Return (X, Y) of the center of cell containing provided text 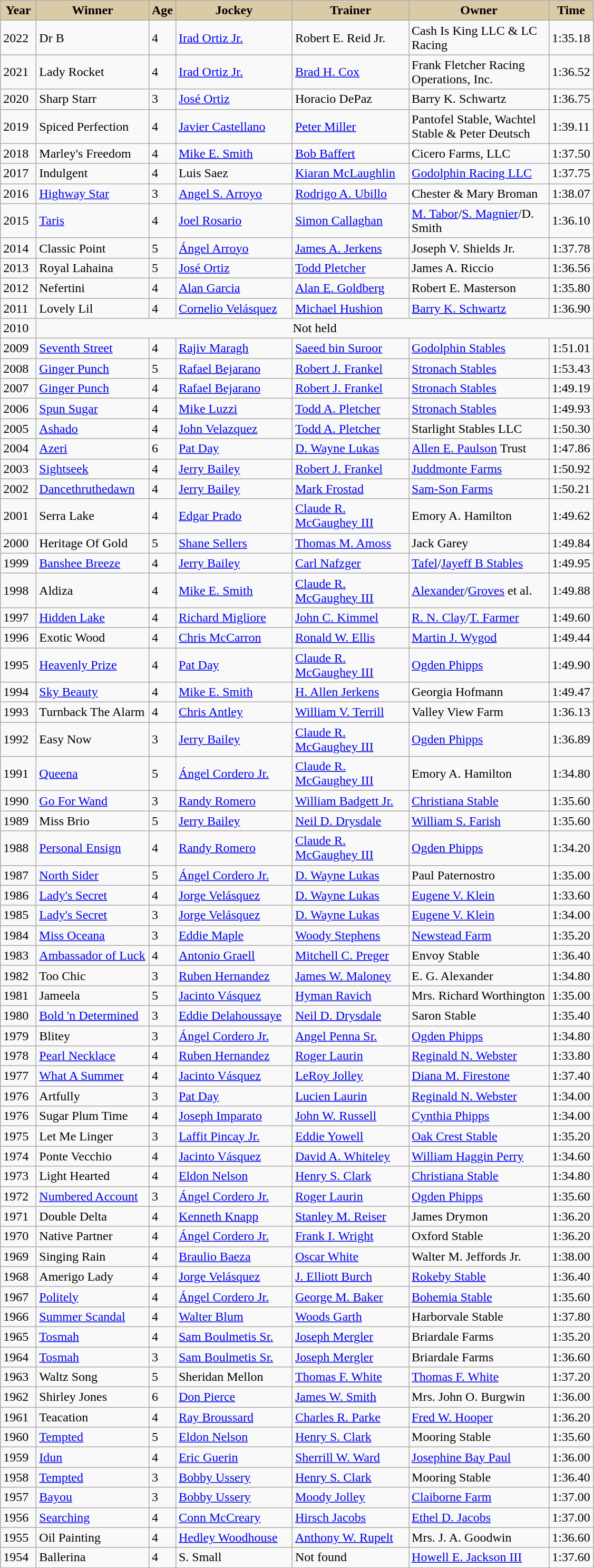
James W. Smith (350, 1397)
Eddie Yowell (350, 1136)
Double Delta (93, 1216)
2020 (18, 99)
Anthony W. Rupelt (350, 1537)
Lovely Lil (93, 308)
Easy Now (93, 739)
Mrs. J. A. Goodwin (479, 1537)
1983 (18, 955)
Mark Frostad (350, 489)
Let Me Linger (93, 1136)
1971 (18, 1216)
Cornelio Velásquez (234, 308)
1:37.60 (571, 1557)
M. Tabor/S. Magnier/D. Smith (479, 220)
H. Allen Jerkens (350, 692)
Turnback The Alarm (93, 712)
William S. Farish (479, 821)
2015 (18, 220)
S. Small (234, 1557)
John W. Russell (350, 1116)
1:49.60 (571, 617)
Alexander/Groves et al. (479, 591)
Hidden Lake (93, 617)
1:39.11 (571, 127)
2012 (18, 288)
Frank Fletcher Racing Operations, Inc. (479, 72)
1:49.44 (571, 637)
R. N. Clay/T. Farmer (479, 617)
Highway Star (93, 193)
Bohemia Stable (479, 1296)
1974 (18, 1156)
1969 (18, 1256)
1992 (18, 739)
1:36.75 (571, 99)
1960 (18, 1437)
Javier Castellano (234, 127)
Dr B (93, 38)
1986 (18, 895)
Martin J. Wygod (479, 637)
2011 (18, 308)
2018 (18, 153)
Ronald W. Ellis (350, 637)
1988 (18, 848)
1:36.90 (571, 308)
Ray Broussard (234, 1417)
1:49.90 (571, 664)
James A. Jerkens (350, 248)
1982 (18, 975)
Mrs. Richard Worthington (479, 995)
1977 (18, 1076)
1989 (18, 821)
Dancethruthedawn (93, 489)
1:37.20 (571, 1377)
Harborvale Stable (479, 1317)
1:36.89 (571, 739)
Ponte Vecchio (93, 1156)
Pearl Necklace (93, 1056)
1965 (18, 1337)
J. Elliott Burch (350, 1276)
1:33.60 (571, 895)
Eric Guerin (234, 1457)
1:37.80 (571, 1317)
Too Chic (93, 975)
1998 (18, 591)
Cicero Farms, LLC (479, 153)
2013 (18, 268)
Singing Rain (93, 1256)
Woods Garth (350, 1317)
Age (162, 11)
Brad H. Cox (350, 72)
1987 (18, 875)
Go For Wand (93, 801)
1:35.18 (571, 38)
Cynthia Phipps (479, 1116)
2007 (18, 389)
2005 (18, 429)
Ballerina (93, 1557)
1964 (18, 1357)
Nefertini (93, 288)
Politely (93, 1296)
James A. Riccio (479, 268)
Angel Penna Sr. (350, 1036)
Sheridan Mellon (234, 1377)
1956 (18, 1517)
2022 (18, 38)
1970 (18, 1236)
Ángel Arroyo (234, 248)
Moody Jolley (350, 1497)
1:34.20 (571, 848)
Winner (93, 11)
Rajiv Maragh (234, 349)
Jockey (234, 11)
Joel Rosario (234, 220)
Bayou (93, 1497)
1:38.00 (571, 1256)
Oscar White (350, 1256)
Marley's Freedom (93, 153)
Allen E. Paulson Trust (479, 449)
Todd Pletcher (350, 268)
Native Partner (93, 1236)
Trainer (350, 11)
Amerigo Lady (93, 1276)
Paul Paternostro (479, 875)
1979 (18, 1036)
1962 (18, 1397)
Fred W. Hooper (479, 1417)
1972 (18, 1196)
1990 (18, 801)
Stanley M. Reiser (350, 1216)
1:36.10 (571, 220)
James W. Maloney (350, 975)
Exotic Wood (93, 637)
Woody Stephens (350, 935)
Sightseek (93, 469)
1954 (18, 1557)
Summer Scandal (93, 1317)
1:35.40 (571, 1015)
1:47.86 (571, 449)
Seventh Street (93, 349)
Ambassador of Luck (93, 955)
2003 (18, 469)
Pantofel Stable, Wachtel Stable & Peter Deutsch (479, 127)
Waltz Song (93, 1377)
Jack Garey (479, 543)
Saron Stable (479, 1015)
1:34.60 (571, 1156)
Saeed bin Suroor (350, 349)
1999 (18, 563)
Light Hearted (93, 1176)
Banshee Breeze (93, 563)
Miss Oceana (93, 935)
Walter Blum (234, 1317)
E. G. Alexander (479, 975)
1966 (18, 1317)
Oak Crest Stable (479, 1136)
Hirsch Jacobs (350, 1517)
1968 (18, 1276)
What A Summer (93, 1076)
Ashado (93, 429)
Juddmonte Farms (479, 469)
Georgia Hofmann (479, 692)
Heavenly Prize (93, 664)
Tafel/Jayeff B Stables (479, 563)
2000 (18, 543)
John C. Kimmel (350, 617)
Queena (93, 774)
Michael Hushion (350, 308)
Heritage Of Gold (93, 543)
North Sider (93, 875)
Artfully (93, 1096)
1:49.93 (571, 409)
1:38.07 (571, 193)
2010 (18, 328)
2006 (18, 409)
1:36.56 (571, 268)
Newstead Farm (479, 935)
Searching (93, 1517)
William V. Terrill (350, 712)
Kiaran McLaughlin (350, 173)
Joseph V. Shields Jr. (479, 248)
Richard Migliore (234, 617)
1984 (18, 935)
2002 (18, 489)
Time (571, 11)
2019 (18, 127)
1:50.21 (571, 489)
2014 (18, 248)
1961 (18, 1417)
Mitchell C. Preger (350, 955)
Peter Miller (350, 127)
Numbered Account (93, 1196)
Robert E. Masterson (479, 288)
James Drymon (479, 1216)
2004 (18, 449)
Laffit Pincay Jr. (234, 1136)
Horacio DePaz (350, 99)
1967 (18, 1296)
1994 (18, 692)
Rokeby Stable (479, 1276)
Angel S. Arroyo (234, 193)
Carl Nafzger (350, 563)
1995 (18, 664)
Taris (93, 220)
1:37.40 (571, 1076)
Indulgent (93, 173)
Godolphin Racing LLC (479, 173)
Simon Callaghan (350, 220)
Thomas M. Amoss (350, 543)
Aldiza (93, 591)
2001 (18, 516)
Oil Painting (93, 1537)
Chris McCarron (234, 637)
Luis Saez (234, 173)
David A. Whiteley (350, 1156)
2009 (18, 349)
1991 (18, 774)
1:33.80 (571, 1056)
Kenneth Knapp (234, 1216)
Sherrill W. Ward (350, 1457)
1963 (18, 1377)
Year (18, 11)
Ethel D. Jacobs (479, 1517)
Claiborne Farm (479, 1497)
1996 (18, 637)
Don Pierce (234, 1397)
George M. Baker (350, 1296)
Bold 'n Determined (93, 1015)
Not held (315, 328)
Jameela (93, 995)
Alan E. Goldberg (350, 288)
1957 (18, 1497)
1:49.95 (571, 563)
1955 (18, 1537)
1985 (18, 915)
Spiced Perfection (93, 127)
2008 (18, 369)
1:49.62 (571, 516)
1978 (18, 1056)
Envoy Stable (479, 955)
1993 (18, 712)
Blitey (93, 1036)
Chester & Mary Broman (479, 193)
Mike Luzzi (234, 409)
Owner (479, 11)
Shane Sellers (234, 543)
Royal Lahaina (93, 268)
Sharp Starr (93, 99)
1:49.19 (571, 389)
Diana M. Firestone (479, 1076)
Azeri (93, 449)
1:50.92 (571, 469)
Oxford Stable (479, 1236)
1:49.84 (571, 543)
Personal Ensign (93, 848)
Starlight Stables LLC (479, 429)
Eddie Maple (234, 935)
Lucien Laurin (350, 1096)
William Haggin Perry (479, 1156)
Miss Brio (93, 821)
1:50.30 (571, 429)
Sky Beauty (93, 692)
Bob Baffert (350, 153)
Hyman Ravich (350, 995)
Braulio Baeza (234, 1256)
1:37.75 (571, 173)
William Badgett Jr. (350, 801)
1959 (18, 1457)
Godolphin Stables (479, 349)
Classic Point (93, 248)
1981 (18, 995)
Rodrigo A. Ubillo (350, 193)
Alan Garcia (234, 288)
Shirley Jones (93, 1397)
Antonio Graell (234, 955)
John Velazquez (234, 429)
1975 (18, 1136)
1980 (18, 1015)
Not found (350, 1557)
Edgar Prado (234, 516)
Sam-Son Farms (479, 489)
1:36.52 (571, 72)
1:53.43 (571, 369)
Howell E. Jackson III (479, 1557)
1:49.47 (571, 692)
1:36.13 (571, 712)
Sugar Plum Time (93, 1116)
Mrs. John O. Burgwin (479, 1397)
Teacation (93, 1417)
Charles R. Parke (350, 1417)
1:37.78 (571, 248)
1:37.50 (571, 153)
1:35.80 (571, 288)
1:49.88 (571, 591)
1:51.01 (571, 349)
Conn McCreary (234, 1517)
Lady Rocket (93, 72)
1958 (18, 1477)
Valley View Farm (479, 712)
Eddie Delahoussaye (234, 1015)
Spun Sugar (93, 409)
1997 (18, 617)
Idun (93, 1457)
1973 (18, 1176)
Josephine Bay Paul (479, 1457)
2021 (18, 72)
Hedley Woodhouse (234, 1537)
Cash Is King LLC & LC Racing (479, 38)
Serra Lake (93, 516)
Robert E. Reid Jr. (350, 38)
2016 (18, 193)
Joseph Imparato (234, 1116)
Frank I. Wright (350, 1236)
LeRoy Jolley (350, 1076)
2017 (18, 173)
Walter M. Jeffords Jr. (479, 1256)
Chris Antley (234, 712)
